Provide the [X, Y] coordinate of the cell's center where the given text is located.  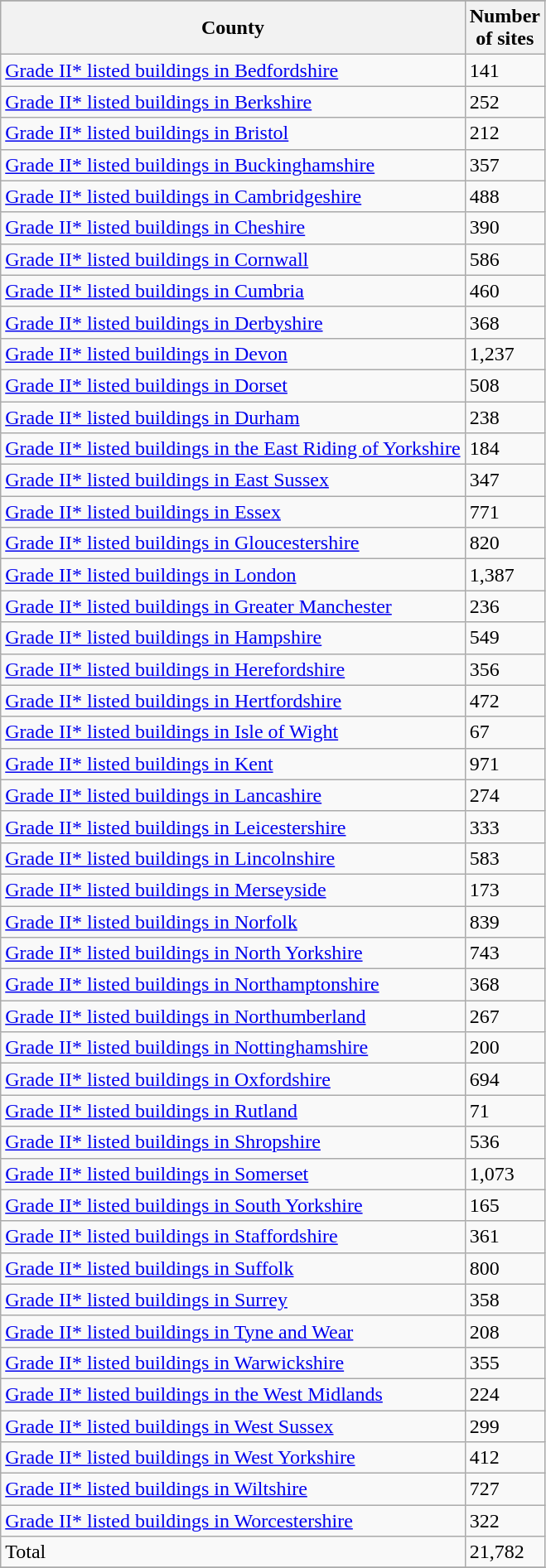
Grade II* listed buildings in Oxfordshire [233, 1079]
361 [505, 1237]
839 [505, 922]
Grade II* listed buildings in Hampshire [233, 638]
Grade II* listed buildings in Cheshire [233, 228]
460 [505, 291]
Grade II* listed buildings in North Yorkshire [233, 953]
800 [505, 1268]
Grade II* listed buildings in Nottinghamshire [233, 1048]
Grade II* listed buildings in Staffordshire [233, 1237]
141 [505, 70]
Grade II* listed buildings in Worcestershire [233, 1521]
Grade II* listed buildings in Buckinghamshire [233, 165]
1,073 [505, 1174]
Grade II* listed buildings in Cornwall [233, 259]
Grade II* listed buildings in Isle of Wight [233, 732]
Grade II* listed buildings in Merseyside [233, 890]
355 [505, 1363]
549 [505, 638]
412 [505, 1458]
Grade II* listed buildings in West Sussex [233, 1426]
Total [233, 1552]
358 [505, 1300]
Grade II* listed buildings in Lancashire [233, 795]
743 [505, 953]
200 [505, 1048]
274 [505, 795]
Grade II* listed buildings in Shropshire [233, 1142]
224 [505, 1394]
Grade II* listed buildings in Rutland [233, 1111]
Grade II* listed buildings in Northamptonshire [233, 985]
488 [505, 196]
583 [505, 858]
586 [505, 259]
771 [505, 512]
Grade II* listed buildings in Kent [233, 764]
1,237 [505, 354]
67 [505, 732]
694 [505, 1079]
Grade II* listed buildings in Somerset [233, 1174]
727 [505, 1489]
Grade II* listed buildings in Suffolk [233, 1268]
Grade II* listed buildings in Northumberland [233, 1016]
508 [505, 385]
Grade II* listed buildings in Berkshire [233, 102]
347 [505, 480]
Grade II* listed buildings in Derbyshire [233, 322]
208 [505, 1331]
236 [505, 606]
173 [505, 890]
357 [505, 165]
Grade II* listed buildings in Gloucestershire [233, 543]
Grade II* listed buildings in Norfolk [233, 922]
Grade II* listed buildings in Devon [233, 354]
Grade II* listed buildings in Hertfordshire [233, 701]
Grade II* listed buildings in South Yorkshire [233, 1205]
Grade II* listed buildings in West Yorkshire [233, 1458]
184 [505, 449]
Grade II* listed buildings in Dorset [233, 385]
333 [505, 827]
Grade II* listed buildings in Warwickshire [233, 1363]
Grade II* listed buildings in Bristol [233, 133]
Grade II* listed buildings in Cumbria [233, 291]
472 [505, 701]
Grade II* listed buildings in the East Riding of Yorkshire [233, 449]
238 [505, 417]
299 [505, 1426]
Grade II* listed buildings in Leicestershire [233, 827]
County [233, 28]
390 [505, 228]
21,782 [505, 1552]
Grade II* listed buildings in Wiltshire [233, 1489]
Grade II* listed buildings in Cambridgeshire [233, 196]
Grade II* listed buildings in Greater Manchester [233, 606]
252 [505, 102]
Grade II* listed buildings in the West Midlands [233, 1394]
Grade II* listed buildings in Lincolnshire [233, 858]
356 [505, 669]
Grade II* listed buildings in Essex [233, 512]
Grade II* listed buildings in London [233, 575]
Grade II* listed buildings in Durham [233, 417]
212 [505, 133]
820 [505, 543]
267 [505, 1016]
Grade II* listed buildings in Tyne and Wear [233, 1331]
Grade II* listed buildings in Surrey [233, 1300]
Number of sites [505, 28]
165 [505, 1205]
71 [505, 1111]
322 [505, 1521]
1,387 [505, 575]
Grade II* listed buildings in Herefordshire [233, 669]
Grade II* listed buildings in East Sussex [233, 480]
971 [505, 764]
536 [505, 1142]
Grade II* listed buildings in Bedfordshire [233, 70]
